Detect which cell encompasses the target text, then output its [x, y] center coordinate. 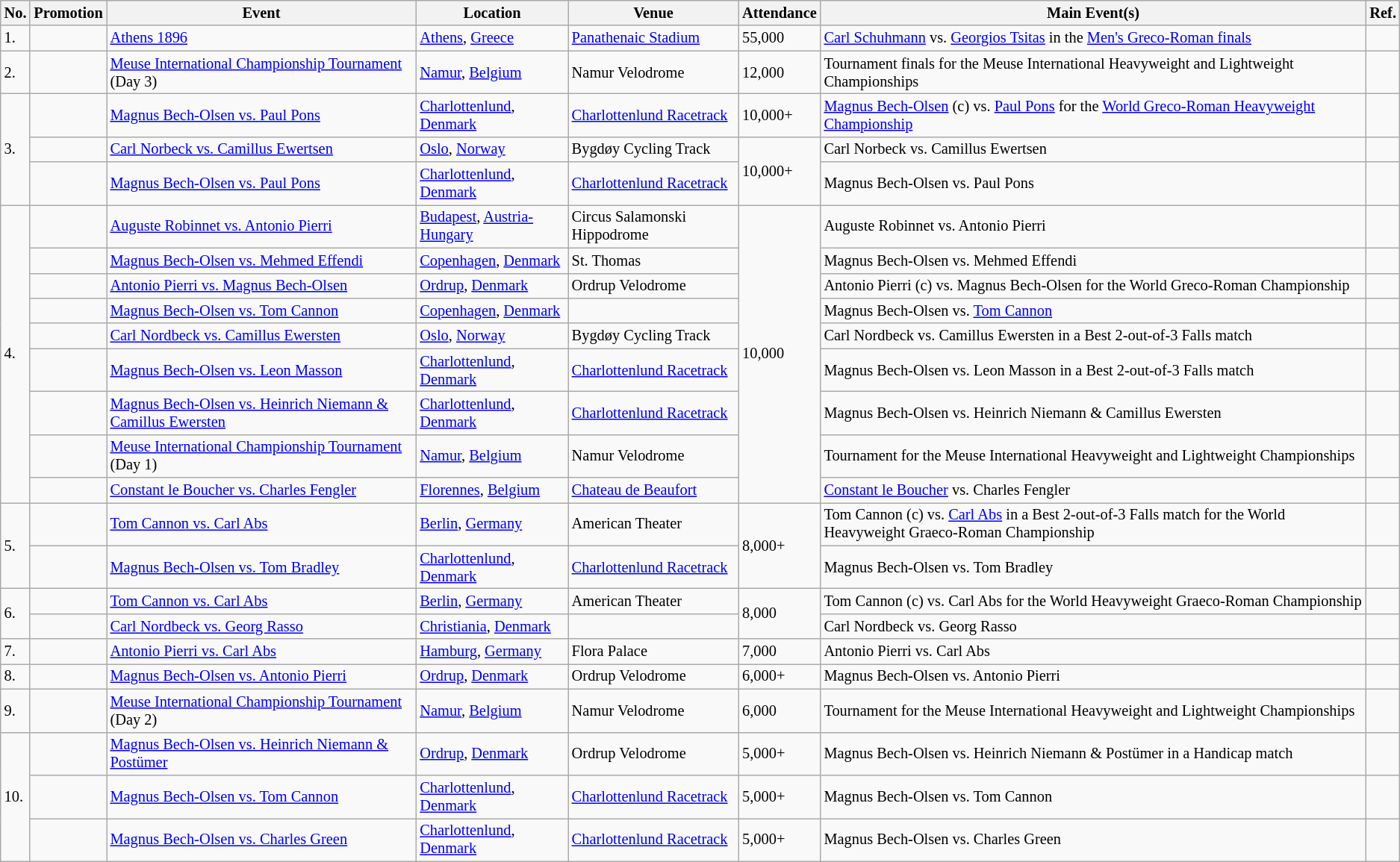
No. [16, 13]
Chateau de Beaufort [653, 490]
Tom Cannon (c) vs. Carl Abs for the World Heavyweight Graeco-Roman Championship [1093, 601]
Flora Palace [653, 652]
Christiania, Denmark [491, 626]
1. [16, 38]
Tournament finals for the Meuse International Heavyweight and Lightweight Championships [1093, 72]
Budapest, Austria-Hungary [491, 226]
6. [16, 613]
8. [16, 676]
Circus Salamonski Hippodrome [653, 226]
9. [16, 710]
Carl Schuhmann vs. Georgios Tsitas in the Men's Greco-Roman finals [1093, 38]
Venue [653, 13]
4. [16, 354]
Tom Cannon (c) vs. Carl Abs in a Best 2-out-of-3 Falls match for the World Heavyweight Graeco-Roman Championship [1093, 524]
55,000 [780, 38]
2. [16, 72]
Athens, Greece [491, 38]
St. Thomas [653, 260]
Florennes, Belgium [491, 490]
Meuse International Championship Tournament (Day 1) [261, 456]
5. [16, 545]
Panathenaic Stadium [653, 38]
Event [261, 13]
Hamburg, Germany [491, 652]
Meuse International Championship Tournament (Day 3) [261, 72]
7,000 [780, 652]
Magnus Bech-Olsen vs. Heinrich Niemann & Postümer in a Handicap match [1093, 754]
Promotion [68, 13]
Meuse International Championship Tournament (Day 2) [261, 710]
Magnus Bech-Olsen vs. Heinrich Niemann & Postümer [261, 754]
8,000+ [780, 545]
12,000 [780, 72]
3. [16, 149]
Antonio Pierri vs. Magnus Bech-Olsen [261, 286]
Location [491, 13]
6,000 [780, 710]
7. [16, 652]
8,000 [780, 613]
Athens 1896 [261, 38]
Magnus Bech-Olsen vs. Leon Masson [261, 370]
Antonio Pierri (c) vs. Magnus Bech-Olsen for the World Greco-Roman Championship [1093, 286]
Carl Nordbeck vs. Camillus Ewersten in a Best 2-out-of-3 Falls match [1093, 336]
10. [16, 797]
6,000+ [780, 676]
Main Event(s) [1093, 13]
Magnus Bech-Olsen (c) vs. Paul Pons for the World Greco-Roman Heavyweight Championship [1093, 115]
Ref. [1383, 13]
10,000 [780, 354]
Attendance [780, 13]
Carl Nordbeck vs. Camillus Ewersten [261, 336]
Magnus Bech-Olsen vs. Leon Masson in a Best 2-out-of-3 Falls match [1093, 370]
